Search for the cell housing the specified text and yield its (x, y) center coordinate. 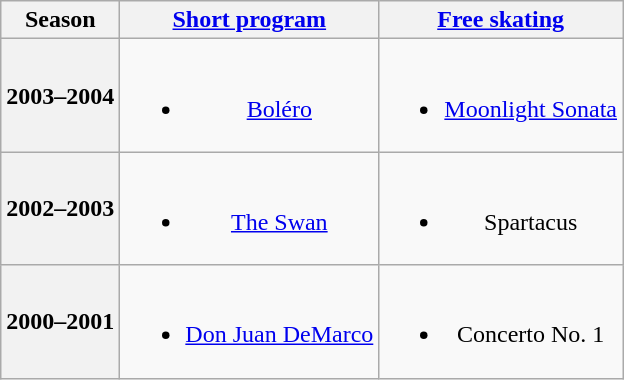
Short program (250, 20)
Season (60, 20)
Moonlight Sonata (501, 96)
Spartacus (501, 208)
Free skating (501, 20)
2000–2001 (60, 322)
Boléro (250, 96)
2002–2003 (60, 208)
Don Juan DeMarco (250, 322)
Concerto No. 1 (501, 322)
The Swan (250, 208)
2003–2004 (60, 96)
